Identify which cell holds the provided text, then report its (X, Y) central coordinate. 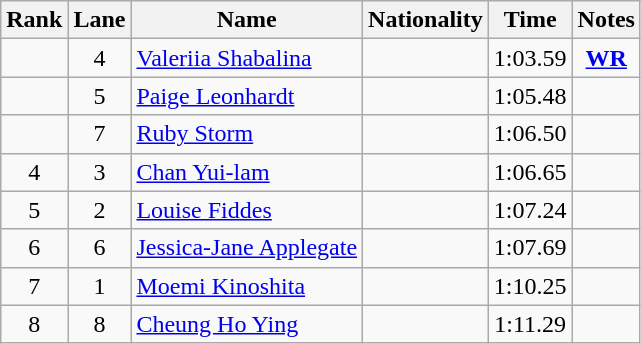
1:10.25 (530, 286)
Rank (34, 20)
Chan Yui-lam (247, 172)
WR (606, 58)
1:11.29 (530, 324)
3 (100, 172)
Cheung Ho Ying (247, 324)
Valeriia Shabalina (247, 58)
Time (530, 20)
Paige Leonhardt (247, 96)
2 (100, 210)
1:05.48 (530, 96)
Nationality (426, 20)
Name (247, 20)
1:06.65 (530, 172)
1 (100, 286)
1:06.50 (530, 134)
Louise Fiddes (247, 210)
Moemi Kinoshita (247, 286)
1:07.69 (530, 248)
Lane (100, 20)
1:07.24 (530, 210)
Notes (606, 20)
Ruby Storm (247, 134)
Jessica-Jane Applegate (247, 248)
1:03.59 (530, 58)
